Detect which cell encompasses the target text, then output its [x, y] center coordinate. 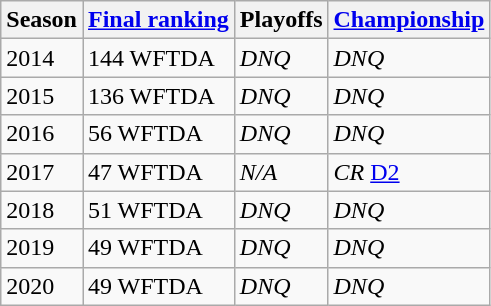
56 WFTDA [158, 134]
2019 [42, 248]
Playoffs [281, 20]
136 WFTDA [158, 96]
51 WFTDA [158, 210]
2014 [42, 58]
2020 [42, 286]
Season [42, 20]
Championship [409, 20]
2015 [42, 96]
2016 [42, 134]
144 WFTDA [158, 58]
47 WFTDA [158, 172]
Final ranking [158, 20]
2017 [42, 172]
N/A [281, 172]
2018 [42, 210]
CR D2 [409, 172]
